Return the [X, Y] coordinate for the center point of the cell that contains the specified text.  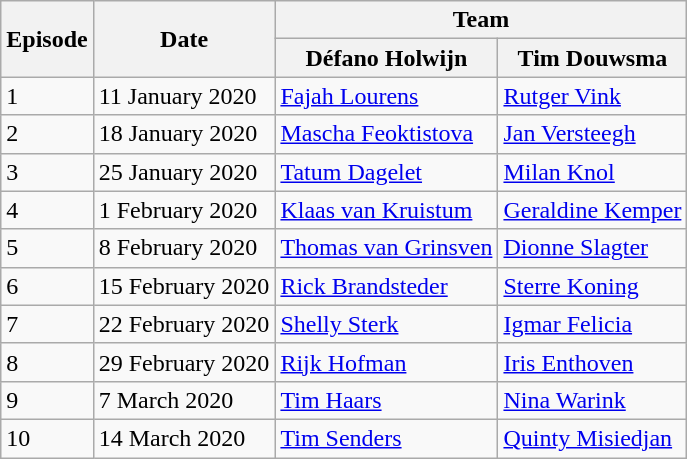
Tim Haars [386, 400]
29 February 2020 [184, 362]
Iris Enthoven [592, 362]
Tatum Dagelet [386, 172]
8 [47, 362]
Fajah Lourens [386, 96]
Klaas van Kruistum [386, 210]
18 January 2020 [184, 134]
Tim Senders [386, 438]
Jan Versteegh [592, 134]
6 [47, 286]
Défano Holwijn [386, 58]
5 [47, 248]
25 January 2020 [184, 172]
Quinty Misiedjan [592, 438]
11 January 2020 [184, 96]
2 [47, 134]
Date [184, 39]
1 [47, 96]
Mascha Feoktistova [386, 134]
9 [47, 400]
Milan Knol [592, 172]
Episode [47, 39]
Geraldine Kemper [592, 210]
Shelly Sterk [386, 324]
Team [481, 20]
1 February 2020 [184, 210]
4 [47, 210]
Rick Brandsteder [386, 286]
Igmar Felicia [592, 324]
22 February 2020 [184, 324]
7 [47, 324]
Nina Warink [592, 400]
7 March 2020 [184, 400]
Thomas van Grinsven [386, 248]
3 [47, 172]
14 March 2020 [184, 438]
Rijk Hofman [386, 362]
8 February 2020 [184, 248]
10 [47, 438]
Dionne Slagter [592, 248]
Tim Douwsma [592, 58]
15 February 2020 [184, 286]
Rutger Vink [592, 96]
Sterre Koning [592, 286]
